Detect which cell encompasses the target text, then output its [X, Y] center coordinate. 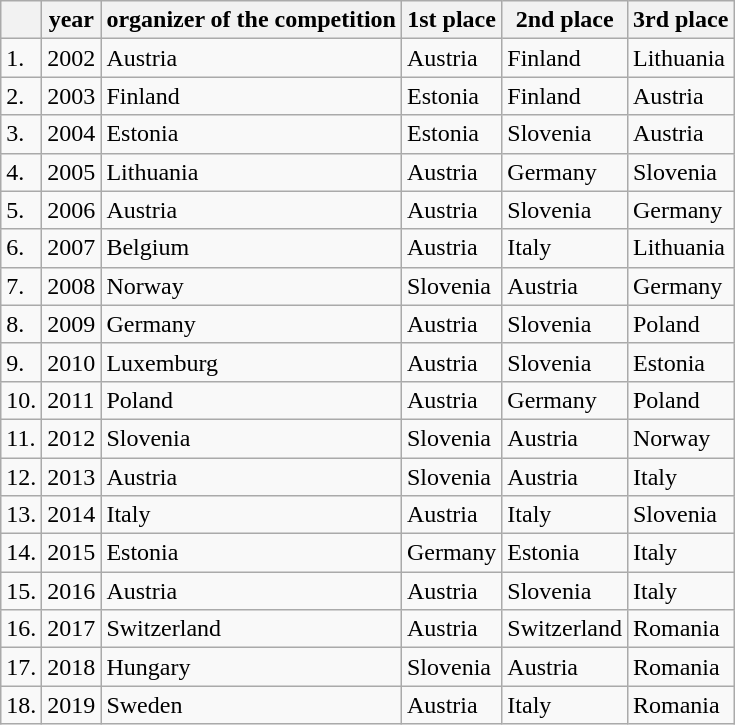
5. [22, 210]
11. [22, 438]
2015 [72, 553]
3rd place [680, 20]
2010 [72, 362]
Luxemburg [252, 362]
15. [22, 591]
14. [22, 553]
7. [22, 286]
8. [22, 324]
2013 [72, 477]
2012 [72, 438]
13. [22, 515]
9. [22, 362]
1. [22, 58]
2009 [72, 324]
2018 [72, 667]
organizer of the competition [252, 20]
2019 [72, 705]
18. [22, 705]
2008 [72, 286]
2005 [72, 172]
year [72, 20]
12. [22, 477]
2004 [72, 134]
3. [22, 134]
2002 [72, 58]
4. [22, 172]
2007 [72, 248]
2014 [72, 515]
Hungary [252, 667]
6. [22, 248]
1st place [451, 20]
Belgium [252, 248]
Sweden [252, 705]
2nd place [565, 20]
2003 [72, 96]
2017 [72, 629]
2011 [72, 400]
2006 [72, 210]
2. [22, 96]
16. [22, 629]
2016 [72, 591]
17. [22, 667]
10. [22, 400]
